Identify which cell holds the provided text, then report its [x, y] central coordinate. 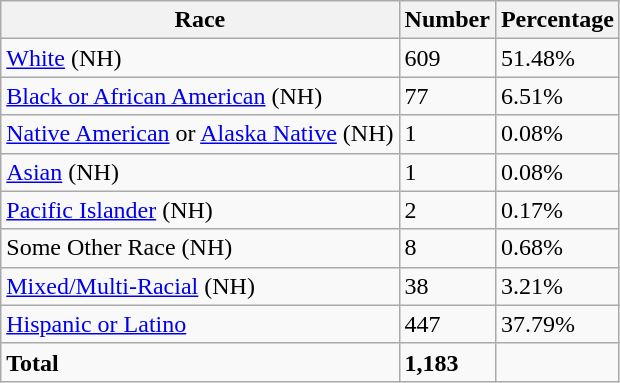
0.17% [557, 210]
609 [447, 58]
Some Other Race (NH) [200, 248]
8 [447, 248]
Race [200, 20]
2 [447, 210]
Asian (NH) [200, 172]
51.48% [557, 58]
37.79% [557, 324]
Pacific Islander (NH) [200, 210]
447 [447, 324]
38 [447, 286]
Number [447, 20]
1,183 [447, 362]
Black or African American (NH) [200, 96]
White (NH) [200, 58]
Total [200, 362]
Percentage [557, 20]
Native American or Alaska Native (NH) [200, 134]
3.21% [557, 286]
Mixed/Multi-Racial (NH) [200, 286]
0.68% [557, 248]
Hispanic or Latino [200, 324]
77 [447, 96]
6.51% [557, 96]
